Provide the (X, Y) coordinate of the cell's center where the given text is located.  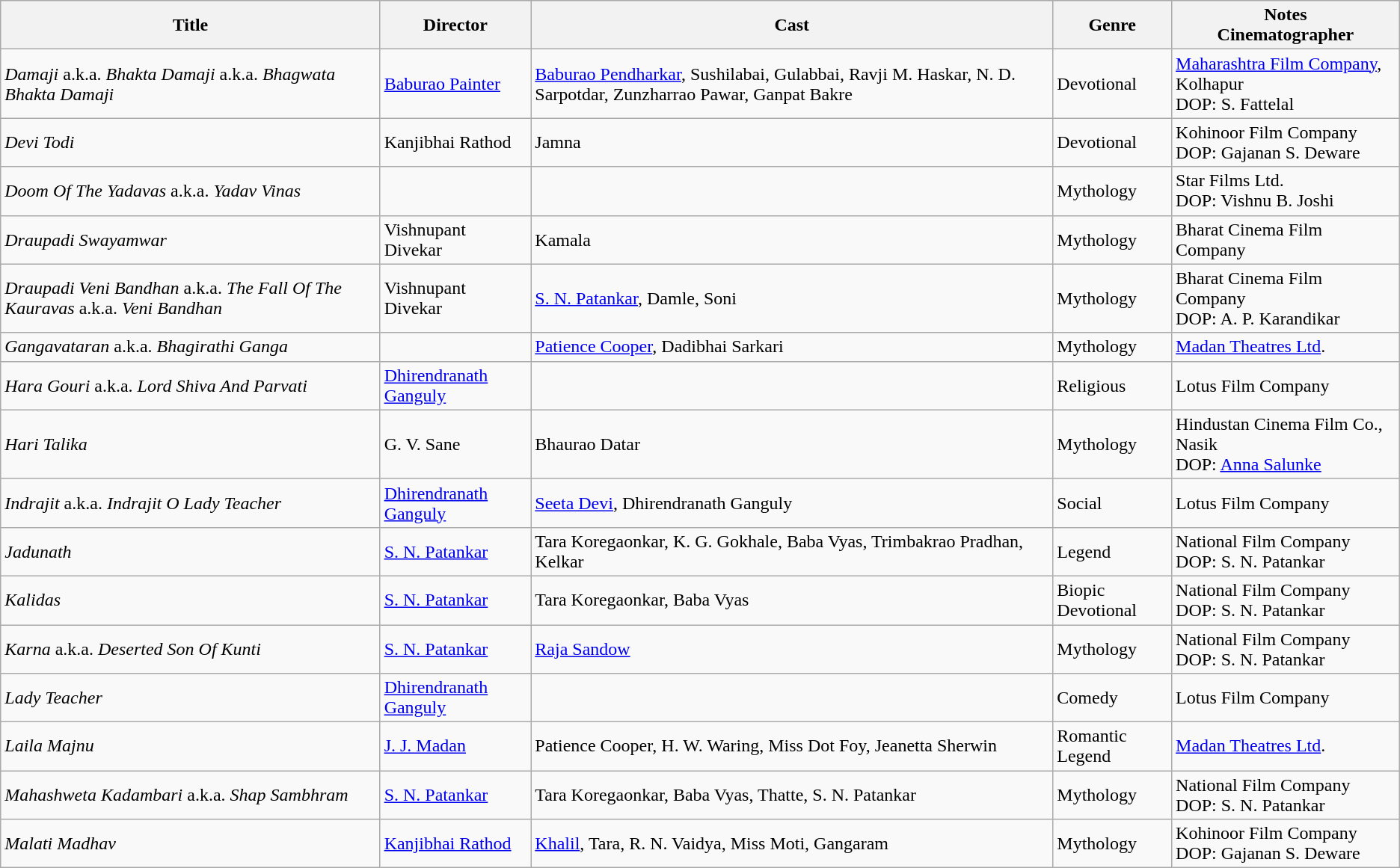
Tara Koregaonkar, Baba Vyas (792, 600)
Laila Majnu (190, 746)
Comedy (1113, 698)
Genre (1113, 25)
S. N. Patankar, Damle, Soni (792, 298)
Title (190, 25)
Draupadi Veni Bandhan a.k.a. The Fall Of The Kauravas a.k.a. Veni Bandhan (190, 298)
Malati Madhav (190, 843)
Patience Cooper, H. W. Waring, Miss Dot Foy, Jeanetta Sherwin (792, 746)
Jamna (792, 142)
Indrajit a.k.a. Indrajit O Lady Teacher (190, 502)
Mahashweta Kadambari a.k.a. Shap Sambhram (190, 795)
NotesCinematographer (1286, 25)
Tara Koregaonkar, Baba Vyas, Thatte, S. N. Patankar (792, 795)
Bhaurao Datar (792, 444)
Devi Todi (190, 142)
Religious (1113, 386)
Romantic Legend (1113, 746)
Hindustan Cinema Film Co., NasikDOP: Anna Salunke (1286, 444)
Hari Talika (190, 444)
J. J. Madan (455, 746)
Director (455, 25)
Social (1113, 502)
Baburao Painter (455, 84)
Raja Sandow (792, 649)
Patience Cooper, Dadibhai Sarkari (792, 347)
Star Films Ltd.DOP: Vishnu B. Joshi (1286, 191)
Cast (792, 25)
Gangavataran a.k.a. Bhagirathi Ganga (190, 347)
Damaji a.k.a. Bhakta Damaji a.k.a. Bhagwata Bhakta Damaji (190, 84)
Karna a.k.a. Deserted Son Of Kunti (190, 649)
Bharat Cinema Film Company (1286, 239)
Doom Of The Yadavas a.k.a. Yadav Vinas (190, 191)
Bharat Cinema Film CompanyDOP: A. P. Karandikar (1286, 298)
Draupadi Swayamwar (190, 239)
Lady Teacher (190, 698)
Khalil, Tara, R. N. Vaidya, Miss Moti, Gangaram (792, 843)
Kamala (792, 239)
Maharashtra Film Company, KolhapurDOP: S. Fattelal (1286, 84)
Jadunath (190, 552)
Tara Koregaonkar, K. G. Gokhale, Baba Vyas, Trimbakrao Pradhan, Kelkar (792, 552)
Hara Gouri a.k.a. Lord Shiva And Parvati (190, 386)
Baburao Pendharkar, Sushilabai, Gulabbai, Ravji M. Haskar, N. D. Sarpotdar, Zunzharrao Pawar, Ganpat Bakre (792, 84)
G. V. Sane (455, 444)
Legend (1113, 552)
Seeta Devi, Dhirendranath Ganguly (792, 502)
Biopic Devotional (1113, 600)
Kalidas (190, 600)
